From the cell containing the given text, extract its center point as [X, Y] coordinate. 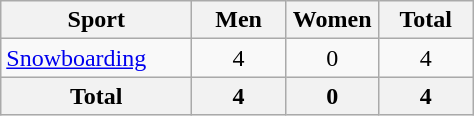
Men [239, 20]
Snowboarding [96, 58]
Sport [96, 20]
Women [332, 20]
